Capture the cell that displays the provided text and extract its [X, Y] central coordinate. 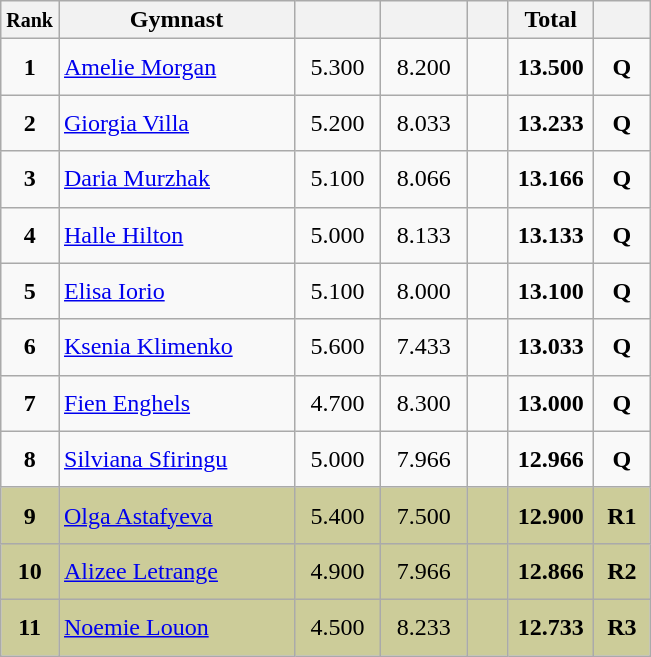
R2 [622, 571]
13.500 [551, 67]
10 [30, 571]
5.400 [338, 515]
9 [30, 515]
R3 [622, 627]
Elisa Iorio [176, 291]
8.133 [424, 235]
13.000 [551, 403]
5.300 [338, 67]
13.033 [551, 347]
R1 [622, 515]
13.133 [551, 235]
Silviana Sfiringu [176, 459]
13.233 [551, 123]
Rank [30, 20]
1 [30, 67]
Giorgia Villa [176, 123]
5.200 [338, 123]
8 [30, 459]
12.866 [551, 571]
12.733 [551, 627]
Fien Enghels [176, 403]
6 [30, 347]
7 [30, 403]
8.033 [424, 123]
7.500 [424, 515]
2 [30, 123]
5.600 [338, 347]
4 [30, 235]
13.166 [551, 179]
4.900 [338, 571]
8.233 [424, 627]
Noemie Louon [176, 627]
12.966 [551, 459]
Total [551, 20]
Halle Hilton [176, 235]
Daria Murzhak [176, 179]
Alizee Letrange [176, 571]
8.200 [424, 67]
8.066 [424, 179]
7.433 [424, 347]
8.000 [424, 291]
Olga Astafyeva [176, 515]
13.100 [551, 291]
12.900 [551, 515]
8.300 [424, 403]
Amelie Morgan [176, 67]
4.500 [338, 627]
Gymnast [176, 20]
3 [30, 179]
5 [30, 291]
11 [30, 627]
Ksenia Klimenko [176, 347]
4.700 [338, 403]
